For the text-containing cell, return its midpoint in [X, Y] coordinate format. 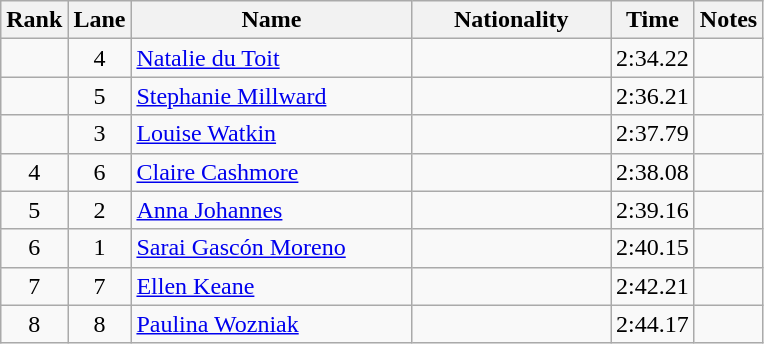
Anna Johannes [272, 210]
Lane [100, 20]
Nationality [512, 20]
Notes [728, 20]
Stephanie Millward [272, 96]
2:44.17 [653, 324]
Sarai Gascón Moreno [272, 248]
2:39.16 [653, 210]
Claire Cashmore [272, 172]
2:37.79 [653, 134]
2:42.21 [653, 286]
1 [100, 248]
Louise Watkin [272, 134]
3 [100, 134]
2 [100, 210]
2:40.15 [653, 248]
2:34.22 [653, 58]
2:38.08 [653, 172]
Time [653, 20]
Rank [34, 20]
Natalie du Toit [272, 58]
2:36.21 [653, 96]
Ellen Keane [272, 286]
Name [272, 20]
Paulina Wozniak [272, 324]
